Provide the (X, Y) coordinate of the cell's center where the given text is located.  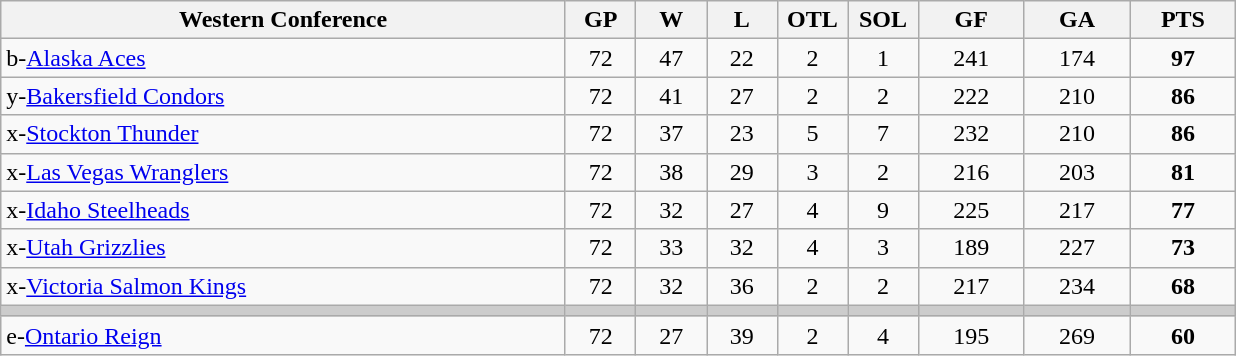
GP (600, 20)
x-Victoria Salmon Kings (284, 286)
x-Utah Grizzlies (284, 248)
36 (742, 286)
227 (1077, 248)
37 (672, 134)
9 (884, 210)
Western Conference (284, 20)
W (672, 20)
225 (971, 210)
234 (1077, 286)
x-Las Vegas Wranglers (284, 172)
203 (1077, 172)
OTL (812, 20)
73 (1183, 248)
81 (1183, 172)
29 (742, 172)
60 (1183, 335)
38 (672, 172)
41 (672, 96)
b-Alaska Aces (284, 58)
5 (812, 134)
222 (971, 96)
PTS (1183, 20)
269 (1077, 335)
GA (1077, 20)
SOL (884, 20)
39 (742, 335)
1 (884, 58)
216 (971, 172)
174 (1077, 58)
e-Ontario Reign (284, 335)
68 (1183, 286)
23 (742, 134)
x-Idaho Steelheads (284, 210)
77 (1183, 210)
7 (884, 134)
L (742, 20)
33 (672, 248)
241 (971, 58)
232 (971, 134)
22 (742, 58)
GF (971, 20)
47 (672, 58)
x-Stockton Thunder (284, 134)
97 (1183, 58)
189 (971, 248)
195 (971, 335)
y-Bakersfield Condors (284, 96)
